From the cell containing the given text, extract its center point as (X, Y) coordinate. 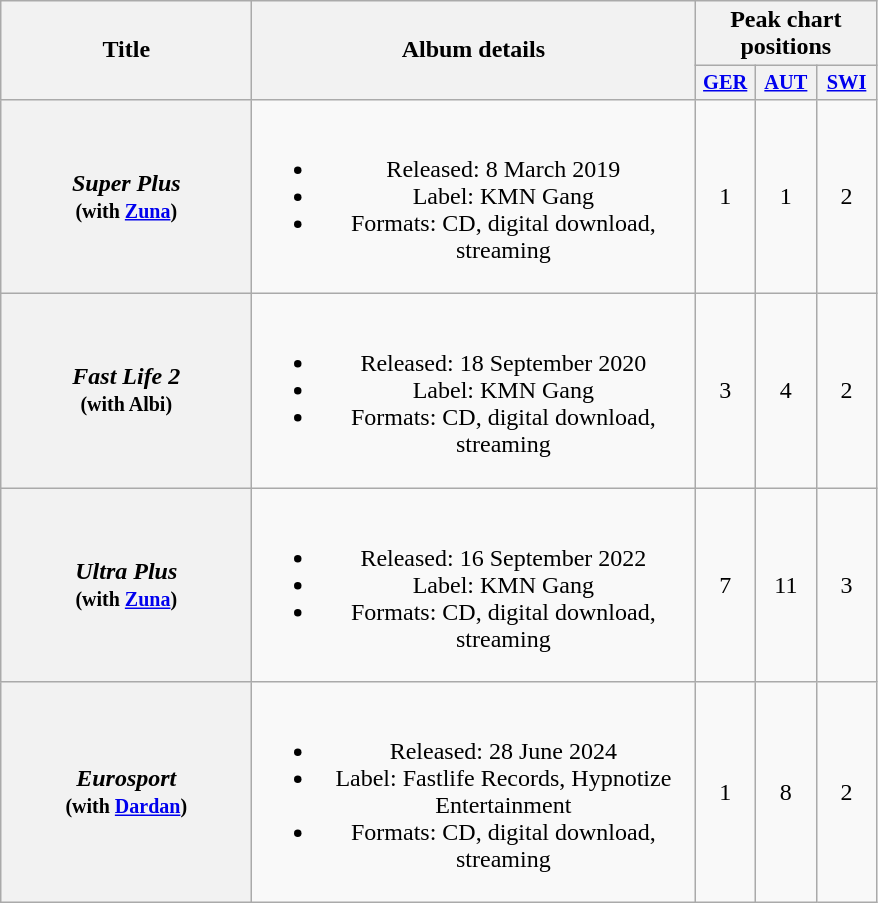
Peak chart positions (786, 34)
Released: 8 March 2019Label: KMN GangFormats: CD, digital download, streaming (474, 196)
Super Plus(with Zuna) (126, 196)
Ultra Plus(with Zuna) (126, 585)
11 (786, 585)
Eurosport(with Dardan) (126, 792)
Title (126, 50)
Released: 18 September 2020Label: KMN GangFormats: CD, digital download, streaming (474, 391)
Fast Life 2(with Albi) (126, 391)
7 (726, 585)
8 (786, 792)
4 (786, 391)
GER (726, 83)
Released: 16 September 2022Label: KMN GangFormats: CD, digital download, streaming (474, 585)
AUT (786, 83)
Album details (474, 50)
SWI (846, 83)
Released: 28 June 2024Label: Fastlife Records, Hypnotize EntertainmentFormats: CD, digital download, streaming (474, 792)
